Find where the given text appears and provide that cell's center as (x, y) coordinate. 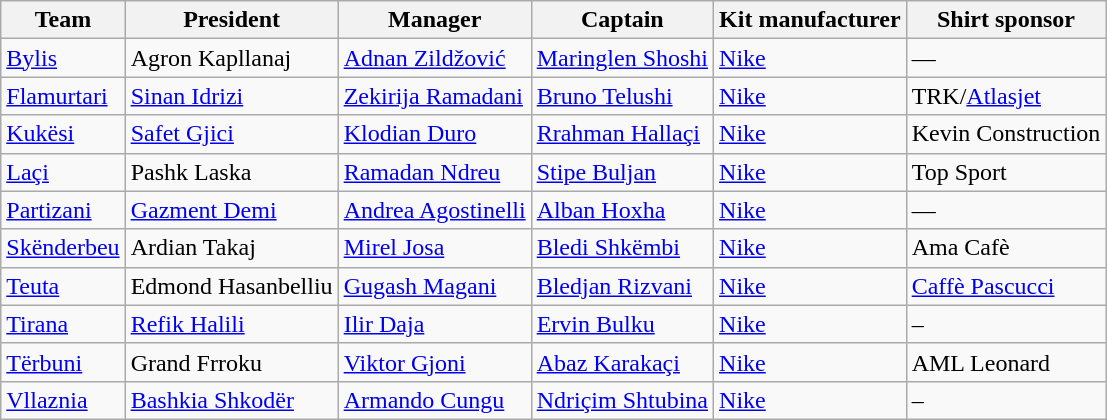
AML Leonard (1006, 362)
Bledi Shkëmbi (622, 248)
Stipe Buljan (622, 172)
Zekirija Ramadani (434, 96)
Captain (622, 20)
Agron Kapllanaj (232, 58)
Kevin Construction (1006, 134)
Bylis (63, 58)
Manager (434, 20)
Adnan Zildžović (434, 58)
TRK/Atlasjet (1006, 96)
Ramadan Ndreu (434, 172)
Andrea Agostinelli (434, 210)
Mirel Josa (434, 248)
Kukësi (63, 134)
Tërbuni (63, 362)
Alban Hoxha (622, 210)
Team (63, 20)
Top Sport (1006, 172)
Shirt sponsor (1006, 20)
Maringlen Shoshi (622, 58)
Ama Cafè (1006, 248)
Klodian Duro (434, 134)
Pashk Laska (232, 172)
Abaz Karakaçi (622, 362)
Partizani (63, 210)
Teuta (63, 286)
Refik Halili (232, 324)
Laçi (63, 172)
Ervin Bulku (622, 324)
Ilir Daja (434, 324)
Edmond Hasanbelliu (232, 286)
Sinan Idrizi (232, 96)
Bashkia Shkodër (232, 400)
Kit manufacturer (810, 20)
Ardian Takaj (232, 248)
Bruno Telushi (622, 96)
Gugash Magani (434, 286)
Grand Frroku (232, 362)
Bledjan Rizvani (622, 286)
Viktor Gjoni (434, 362)
Rrahman Hallaçi (622, 134)
Safet Gjici (232, 134)
Gazment Demi (232, 210)
Ndriçim Shtubina (622, 400)
Tirana (63, 324)
Flamurtari (63, 96)
Vllaznia (63, 400)
Skënderbeu (63, 248)
Armando Cungu (434, 400)
Caffè Pascucci (1006, 286)
President (232, 20)
